Scan for the cell matching the given text and deliver its (X, Y) coordinate at center. 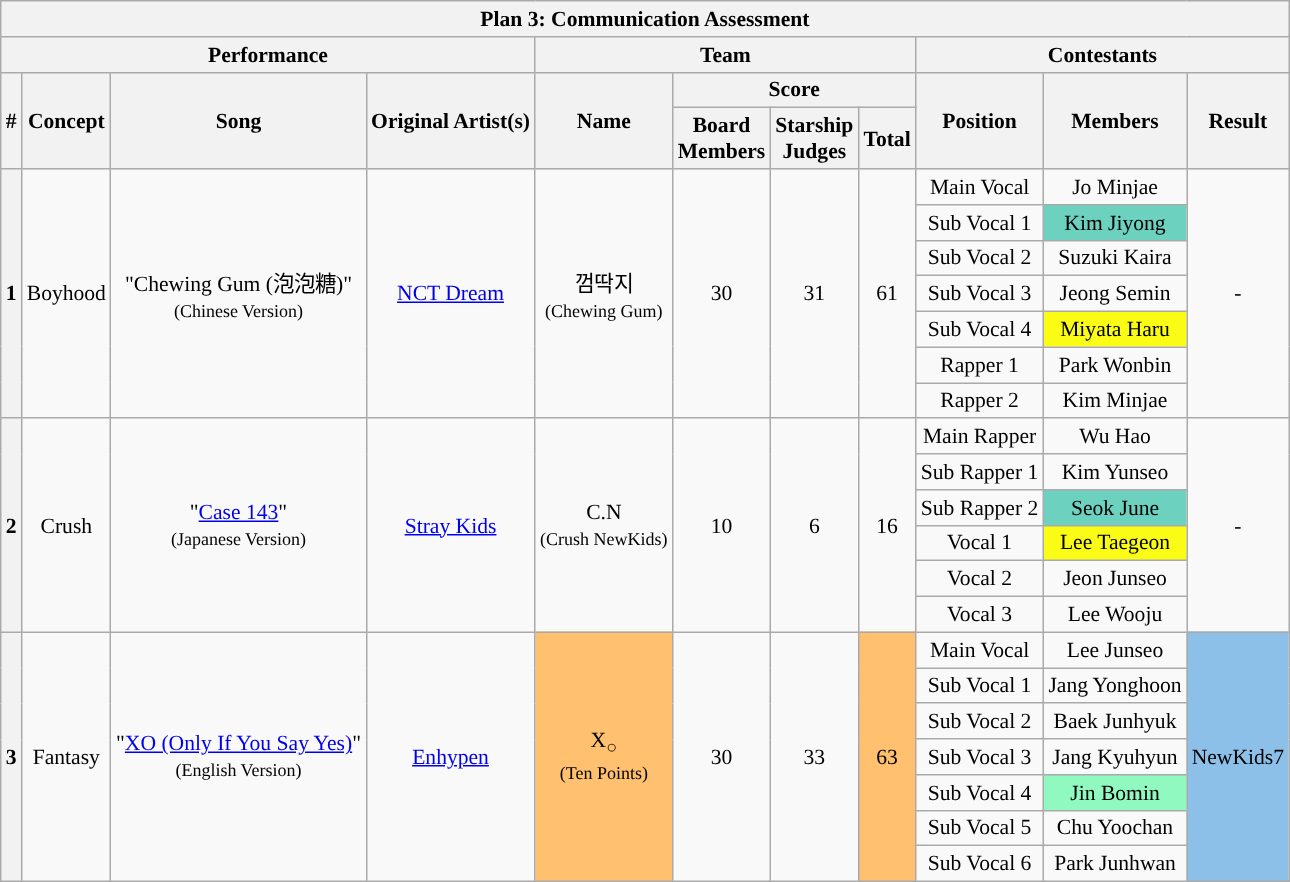
Sub Rapper 2 (980, 508)
Park Junhwan (1114, 864)
Name (604, 120)
Suzuki Kaira (1114, 258)
Team (726, 55)
Lee Junseo (1114, 650)
Vocal 1 (980, 543)
Park Wonbin (1114, 365)
BoardMembers (722, 138)
Kim Jiyong (1114, 223)
Enhypen (450, 756)
Jeong Semin (1114, 294)
Result (1238, 120)
Sub Vocal 6 (980, 864)
껌딱지(Chewing Gum) (604, 294)
Jang Kyuhyun (1114, 757)
Song (238, 120)
Contestants (1102, 55)
Crush (66, 526)
16 (886, 526)
"Chewing Gum (泡泡糖)"(Chinese Version) (238, 294)
Lee Taegeon (1114, 543)
Jang Yonghoon (1114, 686)
3 (12, 756)
Seok June (1114, 508)
Concept (66, 120)
Vocal 3 (980, 615)
Kim Minjae (1114, 401)
63 (886, 756)
Stray Kids (450, 526)
Jo Minjae (1114, 187)
33 (814, 756)
"Case 143"(Japanese Version) (238, 526)
Miyata Haru (1114, 330)
Performance (268, 55)
"XO (Only If You Say Yes)"(English Version) (238, 756)
1 (12, 294)
Kim Yunseo (1114, 472)
StarshipJudges (814, 138)
Lee Wooju (1114, 615)
2 (12, 526)
Boyhood (66, 294)
Position (980, 120)
Score (794, 90)
Jin Bomin (1114, 793)
Members (1114, 120)
6 (814, 526)
Total (886, 138)
NewKids7 (1238, 756)
Rapper 1 (980, 365)
C.N(Crush NewKids) (604, 526)
61 (886, 294)
NCT Dream (450, 294)
10 (722, 526)
X○(Ten Points) (604, 756)
Chu Yoochan (1114, 828)
31 (814, 294)
Jeon Junseo (1114, 579)
Main Rapper (980, 437)
Original Artist(s) (450, 120)
Plan 3: Communication Assessment (645, 19)
# (12, 120)
Wu Hao (1114, 437)
Sub Vocal 5 (980, 828)
Rapper 2 (980, 401)
Baek Junhyuk (1114, 722)
Vocal 2 (980, 579)
Fantasy (66, 756)
Sub Rapper 1 (980, 472)
